For the text-containing cell, return its midpoint in [x, y] coordinate format. 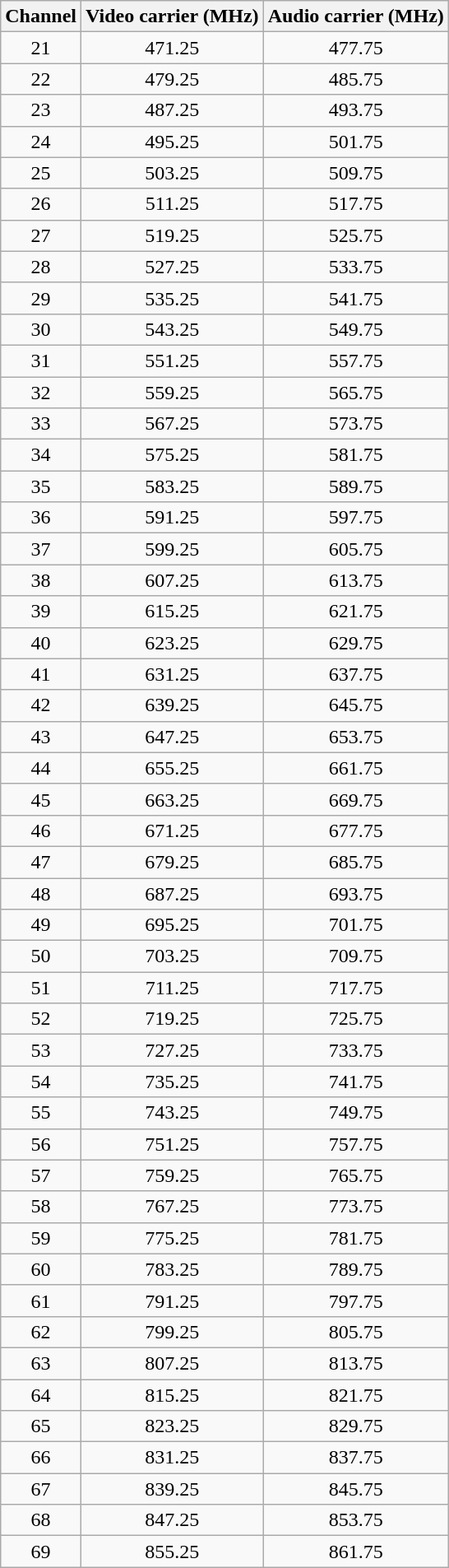
59 [41, 1238]
551.25 [173, 361]
42 [41, 705]
50 [41, 956]
61 [41, 1300]
38 [41, 580]
23 [41, 110]
471.25 [173, 48]
65 [41, 1426]
599.25 [173, 549]
687.25 [173, 893]
751.25 [173, 1144]
615.25 [173, 612]
527.25 [173, 267]
855.25 [173, 1552]
55 [41, 1113]
837.75 [355, 1458]
767.25 [173, 1207]
487.25 [173, 110]
797.75 [355, 1300]
517.75 [355, 204]
40 [41, 643]
613.75 [355, 580]
495.25 [173, 142]
653.75 [355, 737]
807.25 [173, 1363]
733.75 [355, 1050]
661.75 [355, 768]
647.25 [173, 737]
62 [41, 1332]
703.25 [173, 956]
679.25 [173, 862]
37 [41, 549]
831.25 [173, 1458]
48 [41, 893]
26 [41, 204]
Channel [41, 16]
743.25 [173, 1113]
605.75 [355, 549]
30 [41, 329]
623.25 [173, 643]
34 [41, 455]
757.75 [355, 1144]
813.75 [355, 1363]
64 [41, 1395]
511.25 [173, 204]
711.25 [173, 988]
583.25 [173, 486]
28 [41, 267]
671.25 [173, 831]
829.75 [355, 1426]
717.75 [355, 988]
44 [41, 768]
749.75 [355, 1113]
49 [41, 925]
559.25 [173, 393]
31 [41, 361]
45 [41, 799]
503.25 [173, 173]
685.75 [355, 862]
60 [41, 1269]
68 [41, 1520]
765.75 [355, 1175]
575.25 [173, 455]
33 [41, 424]
479.25 [173, 79]
799.25 [173, 1332]
549.75 [355, 329]
67 [41, 1489]
36 [41, 518]
637.75 [355, 674]
509.75 [355, 173]
853.75 [355, 1520]
677.75 [355, 831]
39 [41, 612]
709.75 [355, 956]
629.75 [355, 643]
493.75 [355, 110]
557.75 [355, 361]
607.25 [173, 580]
29 [41, 298]
805.75 [355, 1332]
541.75 [355, 298]
543.25 [173, 329]
591.25 [173, 518]
789.75 [355, 1269]
781.75 [355, 1238]
501.75 [355, 142]
693.75 [355, 893]
477.75 [355, 48]
581.75 [355, 455]
Video carrier (MHz) [173, 16]
823.25 [173, 1426]
741.75 [355, 1082]
53 [41, 1050]
58 [41, 1207]
783.25 [173, 1269]
21 [41, 48]
775.25 [173, 1238]
735.25 [173, 1082]
56 [41, 1144]
57 [41, 1175]
861.75 [355, 1552]
22 [41, 79]
839.25 [173, 1489]
663.25 [173, 799]
27 [41, 235]
725.75 [355, 1019]
631.25 [173, 674]
645.75 [355, 705]
Audio carrier (MHz) [355, 16]
597.75 [355, 518]
32 [41, 393]
525.75 [355, 235]
845.75 [355, 1489]
47 [41, 862]
791.25 [173, 1300]
535.25 [173, 298]
621.75 [355, 612]
573.75 [355, 424]
51 [41, 988]
46 [41, 831]
815.25 [173, 1395]
589.75 [355, 486]
24 [41, 142]
669.75 [355, 799]
485.75 [355, 79]
54 [41, 1082]
727.25 [173, 1050]
52 [41, 1019]
567.25 [173, 424]
35 [41, 486]
533.75 [355, 267]
719.25 [173, 1019]
773.75 [355, 1207]
655.25 [173, 768]
639.25 [173, 705]
701.75 [355, 925]
821.75 [355, 1395]
519.25 [173, 235]
41 [41, 674]
847.25 [173, 1520]
66 [41, 1458]
565.75 [355, 393]
69 [41, 1552]
759.25 [173, 1175]
43 [41, 737]
25 [41, 173]
63 [41, 1363]
695.25 [173, 925]
